Scan for the cell matching the given text and deliver its [X, Y] coordinate at center. 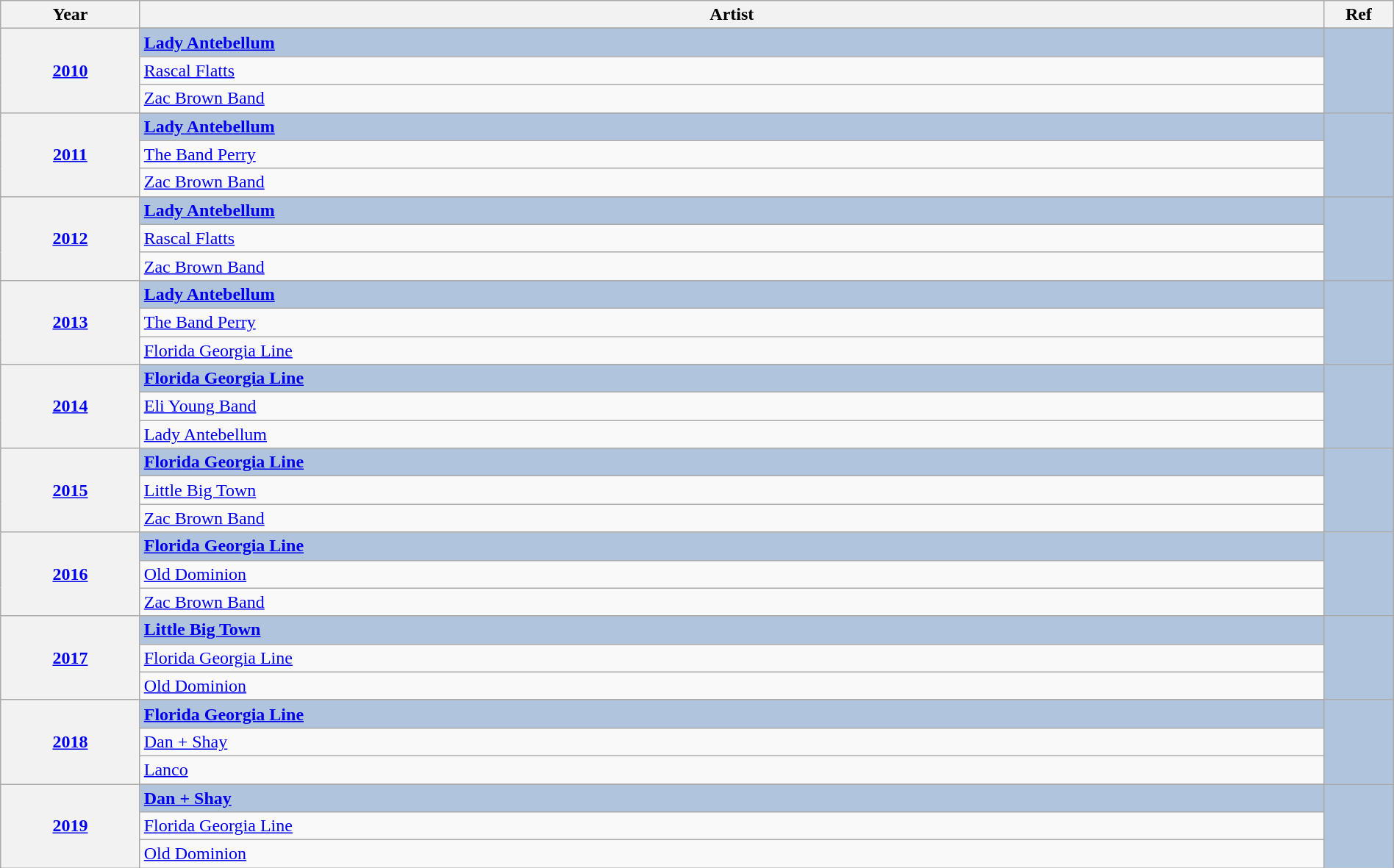
2018 [71, 742]
Ref [1359, 15]
2014 [71, 406]
2013 [71, 322]
Artist [732, 15]
2012 [71, 238]
2010 [71, 71]
Lanco [732, 770]
Year [71, 15]
2019 [71, 825]
2016 [71, 574]
2011 [71, 154]
Eli Young Band [732, 406]
2015 [71, 490]
2017 [71, 658]
